Locate the cell with the specified text and output its (X, Y) center coordinate. 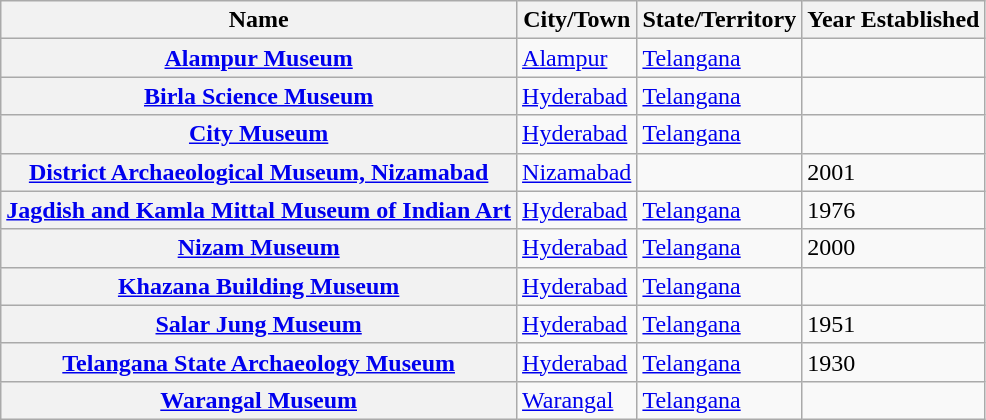
1951 (894, 324)
Alampur Museum (259, 58)
Nizamabad (577, 172)
City/Town (577, 20)
Birla Science Museum (259, 96)
Salar Jung Museum (259, 324)
2000 (894, 248)
Name (259, 20)
District Archaeological Museum, Nizamabad (259, 172)
Year Established (894, 20)
2001 (894, 172)
Warangal Museum (259, 400)
Nizam Museum (259, 248)
State/Territory (720, 20)
1930 (894, 362)
Alampur (577, 58)
City Museum (259, 134)
1976 (894, 210)
Jagdish and Kamla Mittal Museum of Indian Art (259, 210)
Khazana Building Museum (259, 286)
Warangal (577, 400)
Telangana State Archaeology Museum (259, 362)
